Provide the (X, Y) coordinate of the cell's center where the given text is located.  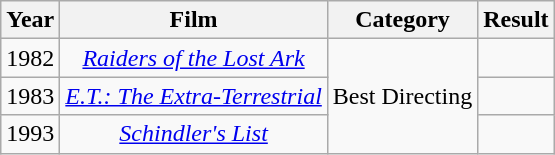
Result (516, 20)
Schindler's List (194, 134)
1982 (30, 58)
Film (194, 20)
1983 (30, 96)
1993 (30, 134)
Raiders of the Lost Ark (194, 58)
Year (30, 20)
Category (402, 20)
Best Directing (402, 96)
E.T.: The Extra-Terrestrial (194, 96)
